Pinpoint the cell where the given text exists, returning its [x, y] midpoint coordinate. 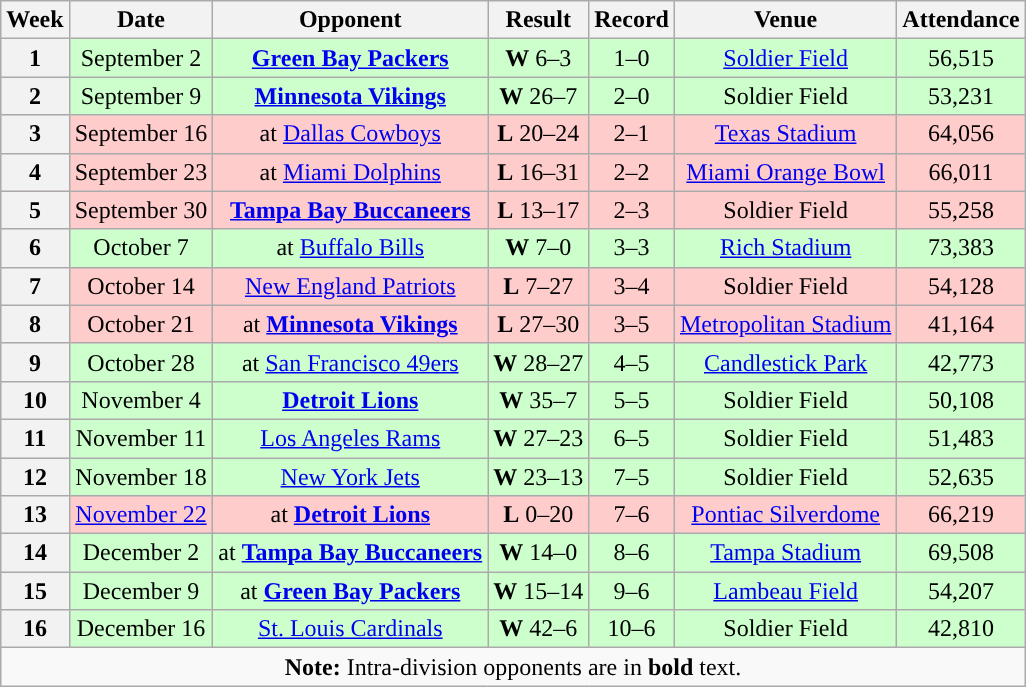
42,773 [961, 362]
September 23 [141, 172]
at Detroit Lions [350, 515]
66,219 [961, 515]
W 7–0 [538, 248]
New England Patriots [350, 286]
Date [141, 20]
5 [35, 210]
Week [35, 20]
December 9 [141, 591]
41,164 [961, 324]
at Miami Dolphins [350, 172]
L 0–20 [538, 515]
W 14–0 [538, 553]
Tampa Stadium [785, 553]
15 [35, 591]
7–6 [632, 515]
3–4 [632, 286]
9–6 [632, 591]
Detroit Lions [350, 400]
2 [35, 96]
4 [35, 172]
55,258 [961, 210]
November 4 [141, 400]
7 [35, 286]
Result [538, 20]
Minnesota Vikings [350, 96]
October 28 [141, 362]
Miami Orange Bowl [785, 172]
at Minnesota Vikings [350, 324]
W 15–14 [538, 591]
September 9 [141, 96]
Los Angeles Rams [350, 438]
W 28–27 [538, 362]
November 22 [141, 515]
8 [35, 324]
at Dallas Cowboys [350, 134]
W 35–7 [538, 400]
8–6 [632, 553]
73,383 [961, 248]
3–5 [632, 324]
Tampa Bay Buccaneers [350, 210]
at Tampa Bay Buccaneers [350, 553]
W 6–3 [538, 58]
W 27–23 [538, 438]
66,011 [961, 172]
16 [35, 629]
5–5 [632, 400]
September 16 [141, 134]
2–1 [632, 134]
L 7–27 [538, 286]
September 2 [141, 58]
9 [35, 362]
September 30 [141, 210]
52,635 [961, 477]
W 26–7 [538, 96]
New York Jets [350, 477]
11 [35, 438]
1–0 [632, 58]
7–5 [632, 477]
54,207 [961, 591]
at San Francisco 49ers [350, 362]
13 [35, 515]
42,810 [961, 629]
14 [35, 553]
November 18 [141, 477]
Rich Stadium [785, 248]
L 20–24 [538, 134]
1 [35, 58]
50,108 [961, 400]
Venue [785, 20]
64,056 [961, 134]
Pontiac Silverdome [785, 515]
October 14 [141, 286]
Candlestick Park [785, 362]
November 11 [141, 438]
3–3 [632, 248]
December 2 [141, 553]
W 42–6 [538, 629]
December 16 [141, 629]
2–3 [632, 210]
10 [35, 400]
October 7 [141, 248]
12 [35, 477]
3 [35, 134]
L 13–17 [538, 210]
Green Bay Packers [350, 58]
6–5 [632, 438]
Record [632, 20]
69,508 [961, 553]
6 [35, 248]
51,483 [961, 438]
Texas Stadium [785, 134]
October 21 [141, 324]
L 16–31 [538, 172]
Attendance [961, 20]
Metropolitan Stadium [785, 324]
10–6 [632, 629]
W 23–13 [538, 477]
4–5 [632, 362]
2–0 [632, 96]
54,128 [961, 286]
at Green Bay Packers [350, 591]
Opponent [350, 20]
56,515 [961, 58]
L 27–30 [538, 324]
at Buffalo Bills [350, 248]
53,231 [961, 96]
Note: Intra-division opponents are in bold text. [513, 667]
St. Louis Cardinals [350, 629]
2–2 [632, 172]
Lambeau Field [785, 591]
